Find where the given text appears and provide that cell's center as (X, Y) coordinate. 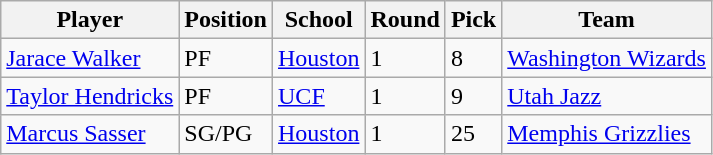
Marcus Sasser (90, 134)
SG/PG (226, 134)
25 (473, 134)
Team (607, 20)
8 (473, 58)
School (319, 20)
Player (90, 20)
UCF (319, 96)
Taylor Hendricks (90, 96)
Washington Wizards (607, 58)
Round (405, 20)
Pick (473, 20)
Memphis Grizzlies (607, 134)
9 (473, 96)
Utah Jazz (607, 96)
Position (226, 20)
Jarace Walker (90, 58)
